Extract the [x, y] coordinate from the center of the cell holding the provided text.  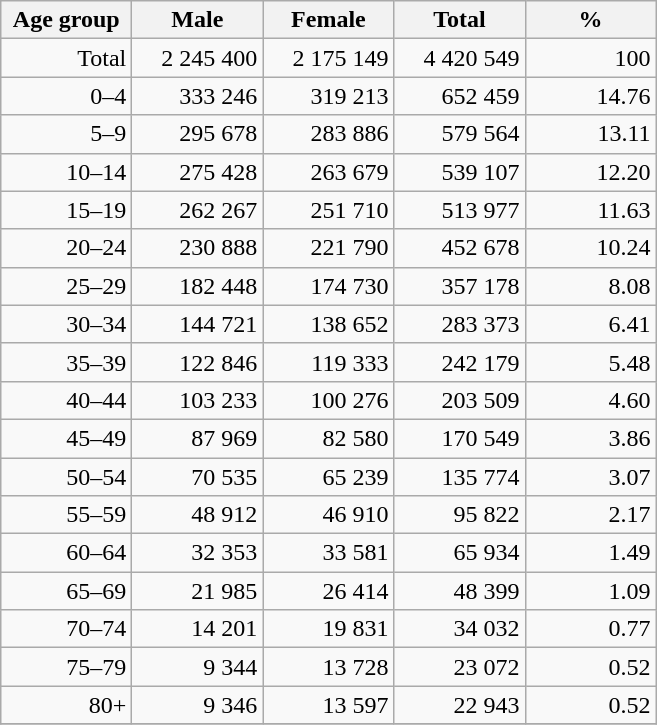
221 790 [328, 248]
87 969 [198, 438]
Age group [66, 20]
13 728 [328, 667]
65 239 [328, 477]
20–24 [66, 248]
539 107 [460, 172]
8.08 [590, 286]
55–59 [66, 515]
357 178 [460, 286]
0.77 [590, 629]
652 459 [460, 96]
40–44 [66, 400]
11.63 [590, 210]
230 888 [198, 248]
144 721 [198, 324]
19 831 [328, 629]
25–29 [66, 286]
262 267 [198, 210]
6.41 [590, 324]
10–14 [66, 172]
32 353 [198, 553]
13 597 [328, 705]
513 977 [460, 210]
65–69 [66, 591]
170 549 [460, 438]
48 912 [198, 515]
33 581 [328, 553]
263 679 [328, 172]
14 201 [198, 629]
95 822 [460, 515]
283 373 [460, 324]
4.60 [590, 400]
203 509 [460, 400]
119 333 [328, 362]
9 346 [198, 705]
22 943 [460, 705]
12.20 [590, 172]
26 414 [328, 591]
45–49 [66, 438]
3.86 [590, 438]
251 710 [328, 210]
4 420 549 [460, 58]
0–4 [66, 96]
48 399 [460, 591]
5.48 [590, 362]
182 448 [198, 286]
452 678 [460, 248]
2 175 149 [328, 58]
Male [198, 20]
34 032 [460, 629]
23 072 [460, 667]
% [590, 20]
2 245 400 [198, 58]
14.76 [590, 96]
60–64 [66, 553]
1.49 [590, 553]
46 910 [328, 515]
2.17 [590, 515]
10.24 [590, 248]
174 730 [328, 286]
100 [590, 58]
103 233 [198, 400]
30–34 [66, 324]
70 535 [198, 477]
283 886 [328, 134]
100 276 [328, 400]
80+ [66, 705]
5–9 [66, 134]
135 774 [460, 477]
242 179 [460, 362]
75–79 [66, 667]
82 580 [328, 438]
70–74 [66, 629]
579 564 [460, 134]
65 934 [460, 553]
295 678 [198, 134]
333 246 [198, 96]
138 652 [328, 324]
Female [328, 20]
122 846 [198, 362]
275 428 [198, 172]
21 985 [198, 591]
1.09 [590, 591]
9 344 [198, 667]
50–54 [66, 477]
35–39 [66, 362]
13.11 [590, 134]
319 213 [328, 96]
3.07 [590, 477]
15–19 [66, 210]
